Search for the cell housing the specified text and yield its (X, Y) center coordinate. 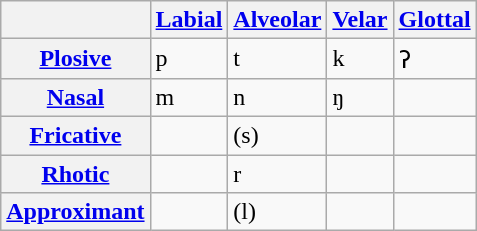
Nasal (76, 97)
Labial (189, 20)
Fricative (76, 135)
Approximant (76, 212)
m (189, 97)
ŋ (360, 97)
p (189, 59)
t (278, 59)
Glottal (434, 20)
(s) (278, 135)
k (360, 59)
Alveolar (278, 20)
Velar (360, 20)
r (278, 173)
Rhotic (76, 173)
Plosive (76, 59)
n (278, 97)
(l) (278, 212)
ʔ (434, 59)
